Extract the (x, y) coordinate from the center of the cell holding the provided text.  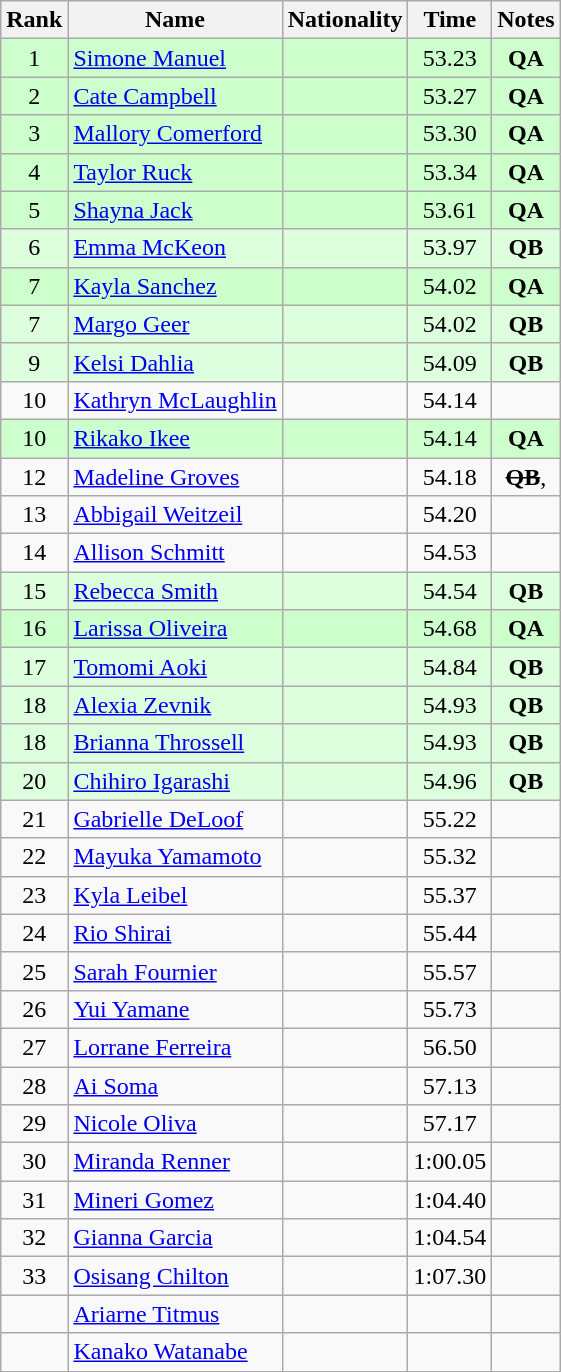
55.32 (450, 857)
54.20 (450, 515)
Notes (526, 20)
5 (34, 210)
20 (34, 781)
54.68 (450, 629)
53.30 (450, 134)
Sarah Fournier (175, 971)
17 (34, 667)
54.84 (450, 667)
54.09 (450, 362)
1:00.05 (450, 1162)
57.13 (450, 1085)
Chihiro Igarashi (175, 781)
Nicole Oliva (175, 1124)
2 (34, 96)
29 (34, 1124)
Gabrielle DeLoof (175, 819)
Kanako Watanabe (175, 1352)
54.18 (450, 477)
23 (34, 895)
Miranda Renner (175, 1162)
27 (34, 1047)
Rikako Ikee (175, 438)
Brianna Throssell (175, 743)
3 (34, 134)
Simone Manuel (175, 58)
Kayla Sanchez (175, 286)
55.22 (450, 819)
Ariarne Titmus (175, 1314)
Time (450, 20)
Kelsi Dahlia (175, 362)
Shayna Jack (175, 210)
55.73 (450, 1009)
1:04.54 (450, 1238)
22 (34, 857)
14 (34, 553)
53.27 (450, 96)
55.44 (450, 933)
12 (34, 477)
31 (34, 1200)
13 (34, 515)
1:04.40 (450, 1200)
Name (175, 20)
32 (34, 1238)
15 (34, 591)
Alexia Zevnik (175, 705)
Taylor Ruck (175, 172)
Lorrane Ferreira (175, 1047)
54.96 (450, 781)
33 (34, 1276)
26 (34, 1009)
54.54 (450, 591)
1:07.30 (450, 1276)
Mallory Comerford (175, 134)
Emma McKeon (175, 248)
Yui Yamane (175, 1009)
28 (34, 1085)
16 (34, 629)
24 (34, 933)
Larissa Oliveira (175, 629)
Cate Campbell (175, 96)
QB, (526, 477)
Gianna Garcia (175, 1238)
Rank (34, 20)
Rebecca Smith (175, 591)
21 (34, 819)
Kathryn McLaughlin (175, 400)
6 (34, 248)
Tomomi Aoki (175, 667)
4 (34, 172)
54.53 (450, 553)
Nationality (345, 20)
Allison Schmitt (175, 553)
Mayuka Yamamoto (175, 857)
53.97 (450, 248)
Ai Soma (175, 1085)
57.17 (450, 1124)
Kyla Leibel (175, 895)
53.34 (450, 172)
Rio Shirai (175, 933)
30 (34, 1162)
Margo Geer (175, 324)
Madeline Groves (175, 477)
Abbigail Weitzeil (175, 515)
55.57 (450, 971)
25 (34, 971)
1 (34, 58)
Osisang Chilton (175, 1276)
9 (34, 362)
56.50 (450, 1047)
55.37 (450, 895)
53.23 (450, 58)
53.61 (450, 210)
Mineri Gomez (175, 1200)
